Provide the [x, y] coordinate of the cell's center where the given text is located.  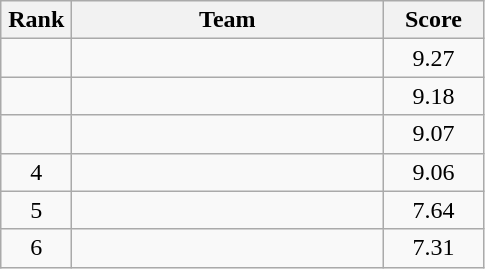
9.07 [434, 134]
Rank [36, 20]
Score [434, 20]
5 [36, 210]
9.27 [434, 58]
9.06 [434, 172]
4 [36, 172]
Team [228, 20]
7.31 [434, 248]
6 [36, 248]
7.64 [434, 210]
9.18 [434, 96]
